Extract the [x, y] coordinate from the center of the cell holding the provided text.  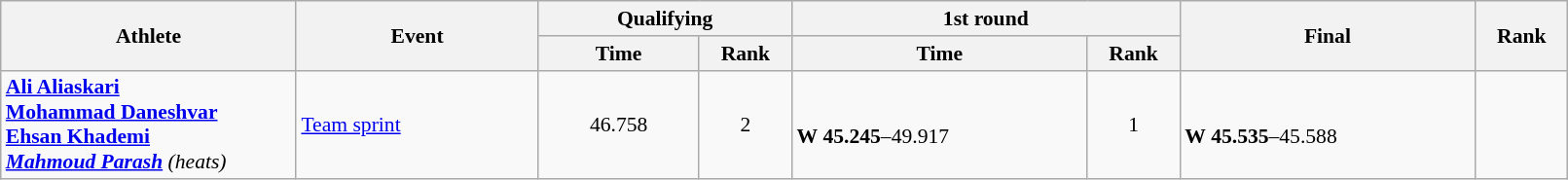
W 45.535–45.588 [1328, 125]
Final [1328, 35]
Athlete [149, 35]
2 [746, 125]
46.758 [619, 125]
Team sprint [417, 125]
Qualifying [666, 18]
1 [1133, 125]
W 45.245–49.917 [939, 125]
Event [417, 35]
1st round [985, 18]
Ali AliaskariMohammad DaneshvarEhsan KhademiMahmoud Parash (heats) [149, 125]
